Pinpoint the cell where the given text exists, returning its [X, Y] midpoint coordinate. 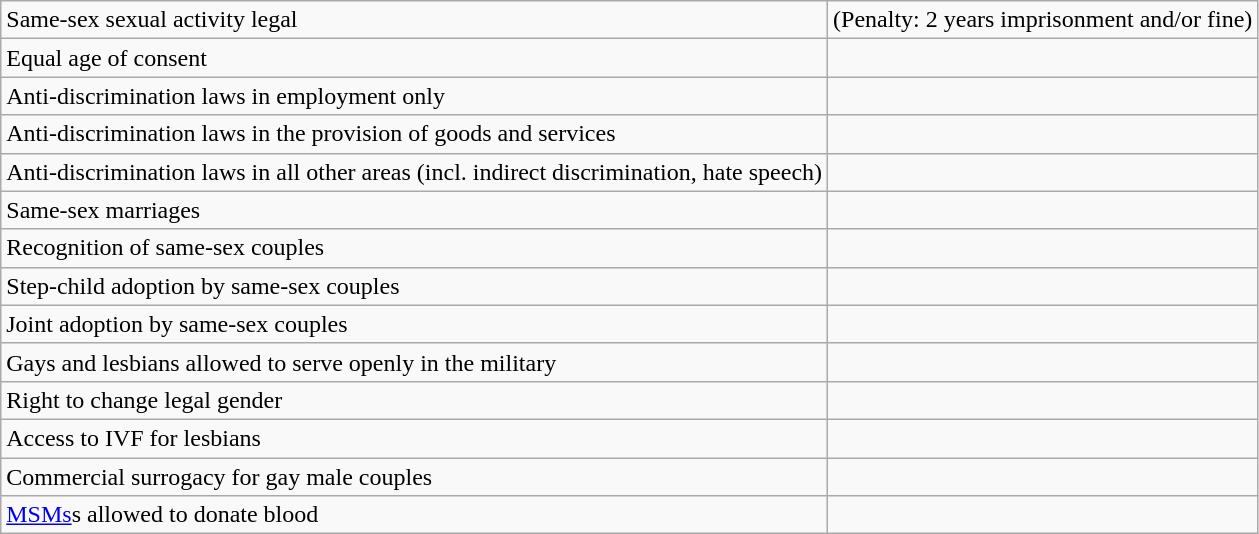
Gays and lesbians allowed to serve openly in the military [414, 362]
Recognition of same-sex couples [414, 248]
Commercial surrogacy for gay male couples [414, 477]
(Penalty: 2 years imprisonment and/or fine) [1043, 20]
Equal age of consent [414, 58]
Access to IVF for lesbians [414, 438]
Step-child adoption by same-sex couples [414, 286]
Same-sex marriages [414, 210]
Joint adoption by same-sex couples [414, 324]
Right to change legal gender [414, 400]
Anti-discrimination laws in all other areas (incl. indirect discrimination, hate speech) [414, 172]
Anti-discrimination laws in the provision of goods and services [414, 134]
MSMss allowed to donate blood [414, 515]
Anti-discrimination laws in employment only [414, 96]
Same-sex sexual activity legal [414, 20]
